Determine the (x, y) coordinate at the center of the cell enclosing the given text.  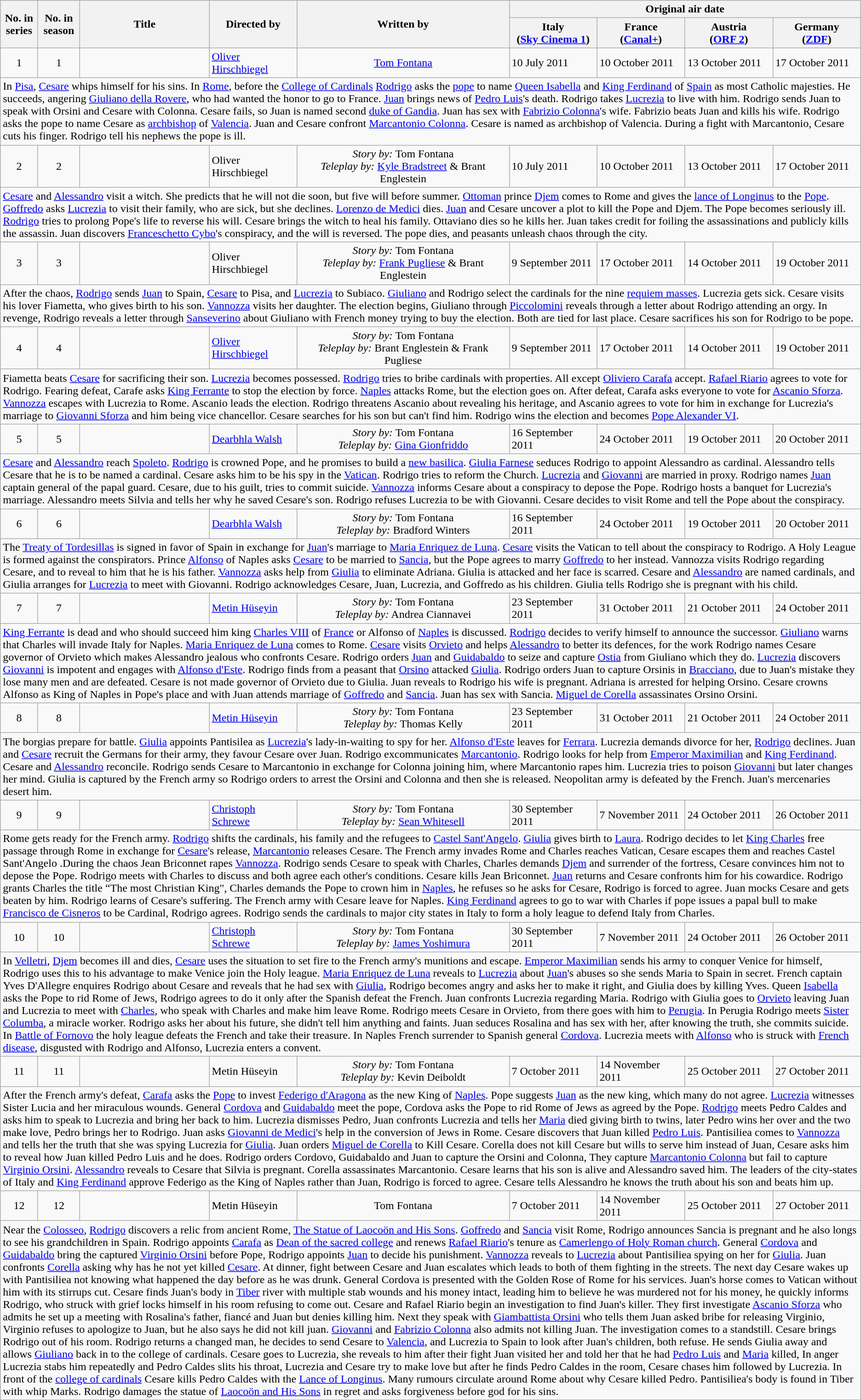
Story by: Tom FontanaTeleplay by: Sean Whitesell (403, 815)
France(Canal+) (641, 33)
Story by: Tom FontanaTeleplay by: Bradford Winters (403, 524)
Austria(ORF 2) (729, 33)
Story by: Tom FontanaTeleplay by: Gina Gionfriddo (403, 439)
Story by: Tom FontanaTeleplay by: Kyle Bradstreet & Brant Englestein (403, 166)
Story by: Tom FontanaTeleplay by: Brant Englestein & Frank Pugliese (403, 348)
Story by: Tom FontanaTeleplay by: Frank Pugliese & Brant Englestein (403, 263)
Germany(ZDF) (817, 33)
No. inseries (19, 24)
Story by: Tom FontanaTeleplay by: Thomas Kelly (403, 718)
Story by: Tom FontanaTeleplay by: Kevin Deiboldt (403, 1071)
Written by (403, 24)
Story by: Tom FontanaTeleplay by: Andrea Ciannavei (403, 608)
Directed by (253, 24)
Italy(Sky Cinema 1) (553, 33)
Title (144, 24)
Original air date (685, 9)
Story by: Tom FontanaTeleplay by: James Yoshimura (403, 937)
No. inseason (59, 24)
